Detect which cell encompasses the target text, then output its [x, y] center coordinate. 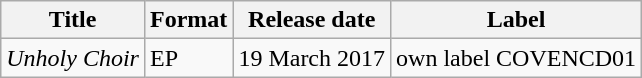
EP [188, 58]
Format [188, 20]
Title [73, 20]
19 March 2017 [312, 58]
own label COVENCD01 [516, 58]
Label [516, 20]
Unholy Choir [73, 58]
Release date [312, 20]
